Provide the [X, Y] coordinate of the cell's center where the given text is located.  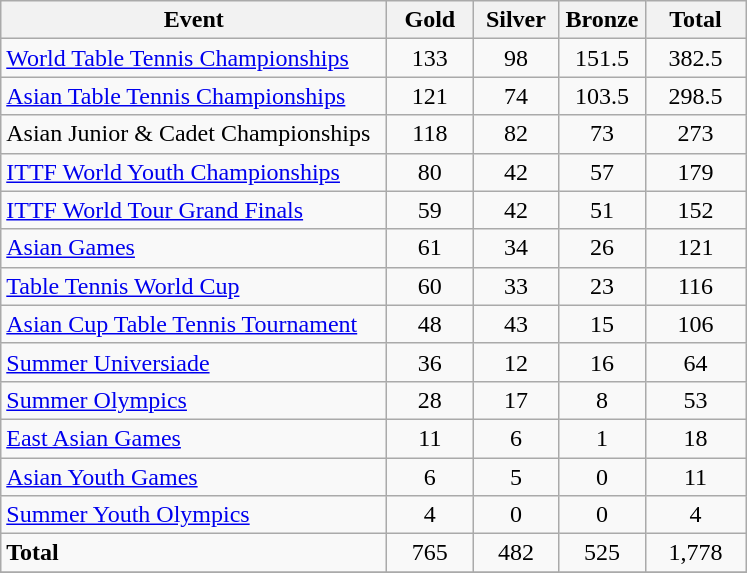
36 [430, 362]
1,778 [696, 553]
26 [602, 248]
80 [430, 172]
Asian Cup Table Tennis Tournament [194, 324]
ITTF World Tour Grand Finals [194, 210]
133 [430, 58]
382.5 [696, 58]
53 [696, 400]
ITTF World Youth Championships [194, 172]
51 [602, 210]
33 [516, 286]
Bronze [602, 20]
61 [430, 248]
179 [696, 172]
Asian Youth Games [194, 477]
East Asian Games [194, 438]
48 [430, 324]
60 [430, 286]
18 [696, 438]
Table Tennis World Cup [194, 286]
Summer Olympics [194, 400]
59 [430, 210]
298.5 [696, 96]
Asian Games [194, 248]
73 [602, 134]
273 [696, 134]
Asian Table Tennis Championships [194, 96]
Silver [516, 20]
8 [602, 400]
23 [602, 286]
12 [516, 362]
116 [696, 286]
57 [602, 172]
765 [430, 553]
74 [516, 96]
28 [430, 400]
Summer Universiade [194, 362]
106 [696, 324]
World Table Tennis Championships [194, 58]
Summer Youth Olympics [194, 515]
82 [516, 134]
118 [430, 134]
17 [516, 400]
Gold [430, 20]
Asian Junior & Cadet Championships [194, 134]
64 [696, 362]
98 [516, 58]
16 [602, 362]
43 [516, 324]
482 [516, 553]
15 [602, 324]
Event [194, 20]
34 [516, 248]
525 [602, 553]
152 [696, 210]
1 [602, 438]
103.5 [602, 96]
151.5 [602, 58]
5 [516, 477]
